Output the (x, y) coordinate of the center of the cell containing the given text.  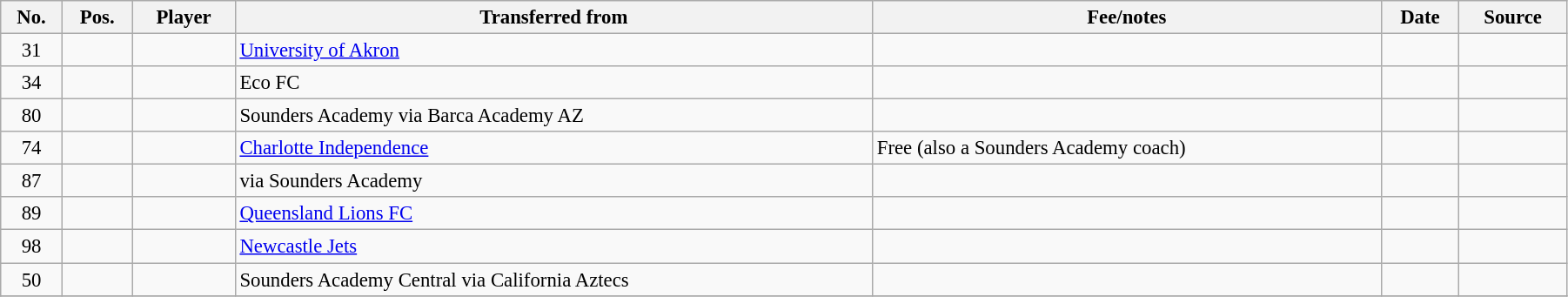
Charlotte Independence (553, 148)
No. (31, 17)
89 (31, 213)
Transferred from (553, 17)
via Sounders Academy (553, 181)
Queensland Lions FC (553, 213)
Newcastle Jets (553, 246)
Eco FC (553, 83)
87 (31, 181)
Player (184, 17)
Pos. (97, 17)
98 (31, 246)
Source (1513, 17)
31 (31, 51)
34 (31, 83)
Free (also a Sounders Academy coach) (1126, 148)
University of Akron (553, 51)
74 (31, 148)
50 (31, 280)
Date (1420, 17)
Fee/notes (1126, 17)
Sounders Academy Central via California Aztecs (553, 280)
Sounders Academy via Barca Academy AZ (553, 116)
80 (31, 116)
